Find where the given text appears and provide that cell's center as (x, y) coordinate. 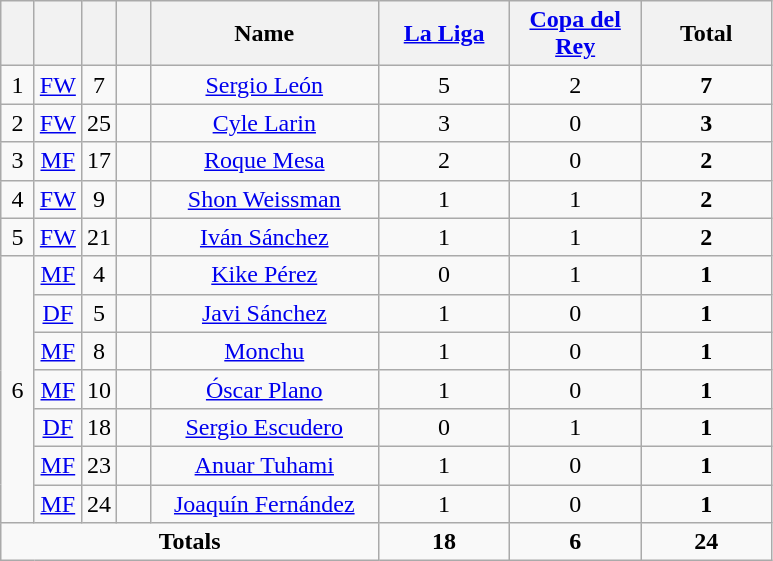
9 (98, 199)
La Liga (444, 34)
Totals (190, 542)
Óscar Plano (264, 389)
Javi Sánchez (264, 313)
Kike Pérez (264, 275)
17 (98, 161)
Sergio León (264, 85)
Anuar Tuhami (264, 465)
10 (98, 389)
Sergio Escudero (264, 427)
Joaquín Fernández (264, 503)
Monchu (264, 351)
Copa del Rey (576, 34)
21 (98, 237)
Roque Mesa (264, 161)
25 (98, 123)
Name (264, 34)
Cyle Larin (264, 123)
Total (706, 34)
8 (98, 351)
Shon Weissman (264, 199)
23 (98, 465)
Iván Sánchez (264, 237)
